Provide the (x, y) coordinate of the cell's center where the given text is located.  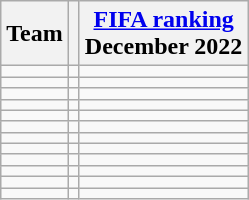
Team (35, 34)
FIFA rankingDecember 2022 (164, 34)
